Return the (x, y) coordinate for the center point of the cell that contains the specified text.  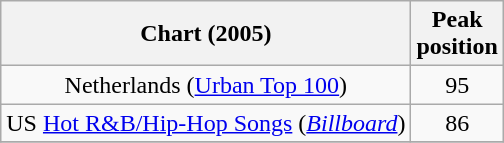
Chart (2005) (206, 34)
95 (457, 85)
86 (457, 123)
US Hot R&B/Hip-Hop Songs (Billboard) (206, 123)
Netherlands (Urban Top 100) (206, 85)
Peakposition (457, 34)
